Detect which cell encompasses the target text, then output its (x, y) center coordinate. 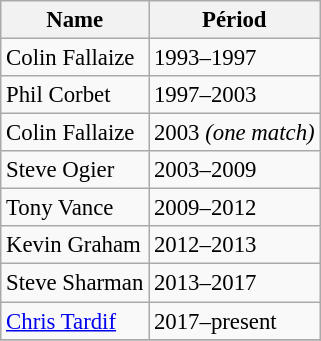
2012–2013 (234, 245)
Kevin Graham (75, 245)
1997–2003 (234, 95)
Steve Sharman (75, 283)
Chris Tardif (75, 321)
Tony Vance (75, 208)
2017–present (234, 321)
Name (75, 20)
2009–2012 (234, 208)
1993–1997 (234, 58)
Phil Corbet (75, 95)
Steve Ogier (75, 170)
2003 (one match) (234, 133)
2013–2017 (234, 283)
Périod (234, 20)
2003–2009 (234, 170)
